Provide the (x, y) coordinate of the cell's center where the given text is located.  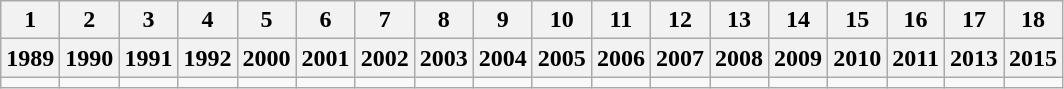
1992 (208, 58)
2005 (562, 58)
16 (916, 20)
2003 (444, 58)
7 (384, 20)
2 (90, 20)
10 (562, 20)
2009 (798, 58)
5 (266, 20)
2002 (384, 58)
1 (30, 20)
2011 (916, 58)
4 (208, 20)
17 (974, 20)
13 (740, 20)
18 (1034, 20)
2001 (326, 58)
2010 (858, 58)
9 (502, 20)
2007 (680, 58)
1989 (30, 58)
2015 (1034, 58)
2004 (502, 58)
12 (680, 20)
1991 (148, 58)
2000 (266, 58)
1990 (90, 58)
15 (858, 20)
3 (148, 20)
6 (326, 20)
11 (620, 20)
2008 (740, 58)
2013 (974, 58)
8 (444, 20)
14 (798, 20)
2006 (620, 58)
